Capture the cell that displays the provided text and extract its [x, y] central coordinate. 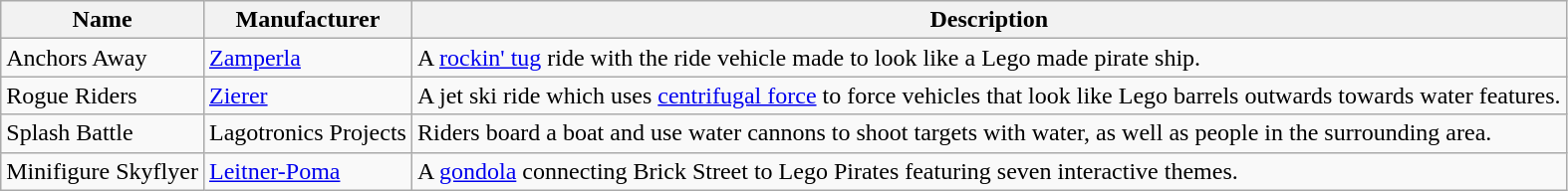
Lagotronics Projects [307, 133]
Description [988, 20]
A jet ski ride which uses centrifugal force to force vehicles that look like Lego barrels outwards towards water features. [988, 95]
Manufacturer [307, 20]
Zamperla [307, 58]
Zierer [307, 95]
Riders board a boat and use water cannons to shoot targets with water, as well as people in the surrounding area. [988, 133]
Leitner-Poma [307, 171]
Anchors Away [103, 58]
Minifigure Skyflyer [103, 171]
Name [103, 20]
A gondola connecting Brick Street to Lego Pirates featuring seven interactive themes. [988, 171]
Rogue Riders [103, 95]
A rockin' tug ride with the ride vehicle made to look like a Lego made pirate ship. [988, 58]
Splash Battle [103, 133]
